Find where the given text appears and provide that cell's center as (X, Y) coordinate. 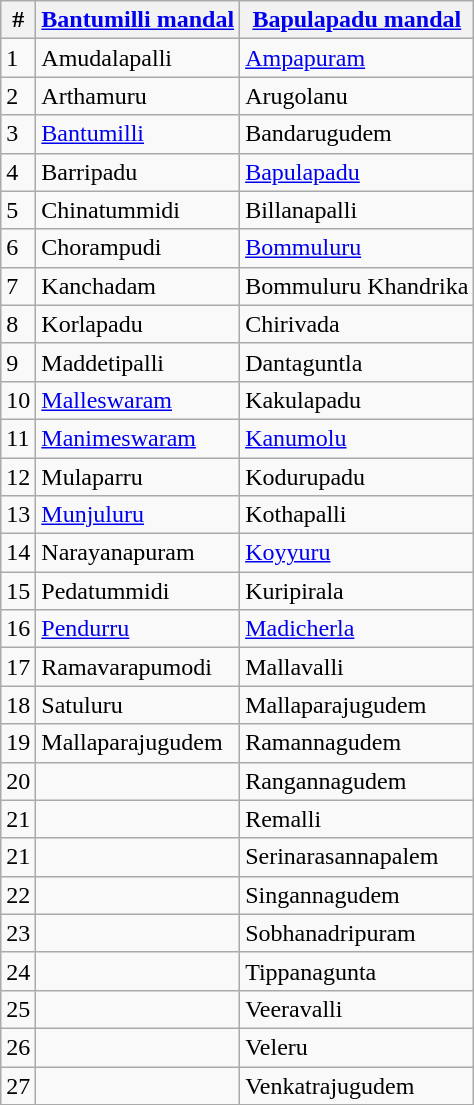
Chirivada (357, 324)
Tippanagunta (357, 971)
Bapulapadu mandal (357, 20)
Billanapalli (357, 210)
7 (18, 286)
Ramavarapumodi (138, 667)
1 (18, 58)
Kothapalli (357, 515)
6 (18, 248)
10 (18, 400)
Madicherla (357, 629)
Pendurru (138, 629)
Koyyuru (357, 553)
17 (18, 667)
Kanchadam (138, 286)
Pedatummidi (138, 591)
11 (18, 438)
Singannagudem (357, 895)
Malleswaram (138, 400)
Dantaguntla (357, 362)
14 (18, 553)
Ampapuram (357, 58)
4 (18, 172)
Veleru (357, 1047)
Narayanapuram (138, 553)
Munjuluru (138, 515)
3 (18, 134)
15 (18, 591)
Korlapadu (138, 324)
Sobhanadripuram (357, 933)
Bandarugudem (357, 134)
8 (18, 324)
Satuluru (138, 705)
24 (18, 971)
Kakulapadu (357, 400)
5 (18, 210)
Venkatrajugudem (357, 1085)
Arugolanu (357, 96)
Bantumilli (138, 134)
9 (18, 362)
Bommuluru (357, 248)
Ramannagudem (357, 743)
Amudalapalli (138, 58)
Maddetipalli (138, 362)
27 (18, 1085)
Bantumilli mandal (138, 20)
16 (18, 629)
13 (18, 515)
Bommuluru Khandrika (357, 286)
23 (18, 933)
Barripadu (138, 172)
26 (18, 1047)
18 (18, 705)
Mallavalli (357, 667)
Kuripirala (357, 591)
Serinarasannapalem (357, 857)
12 (18, 477)
19 (18, 743)
22 (18, 895)
Rangannagudem (357, 781)
Bapulapadu (357, 172)
# (18, 20)
20 (18, 781)
2 (18, 96)
Mulaparru (138, 477)
25 (18, 1009)
Kodurupadu (357, 477)
Manimeswaram (138, 438)
Kanumolu (357, 438)
Chinatummidi (138, 210)
Arthamuru (138, 96)
Veeravalli (357, 1009)
Remalli (357, 819)
Chorampudi (138, 248)
